Output the [X, Y] coordinate of the center of the cell containing the given text.  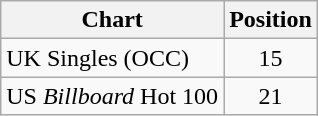
UK Singles (OCC) [112, 58]
Chart [112, 20]
21 [271, 96]
Position [271, 20]
US Billboard Hot 100 [112, 96]
15 [271, 58]
